Capture the cell that displays the provided text and extract its (x, y) central coordinate. 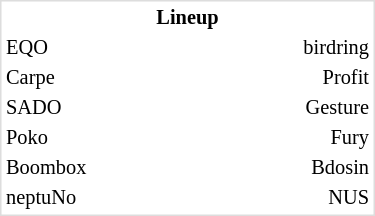
Poko (64, 138)
Carpe (64, 78)
EQO (64, 48)
NUS (310, 198)
Boombox (64, 168)
neptuNo (64, 198)
SADO (64, 108)
birdring (310, 48)
Gesture (310, 108)
Fury (310, 138)
Profit (310, 78)
Lineup (188, 18)
Bdosin (310, 168)
